Detect which cell encompasses the target text, then output its (X, Y) center coordinate. 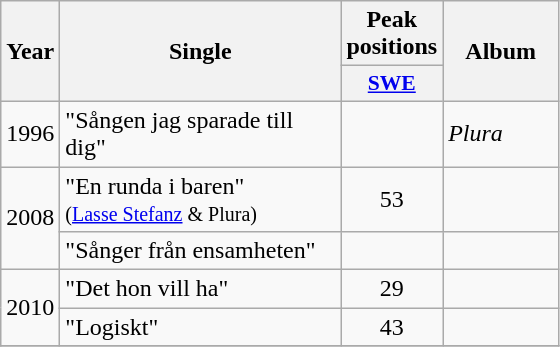
"Det hon vill ha" (200, 289)
53 (392, 198)
"Sånger från ensamheten" (200, 251)
43 (392, 327)
29 (392, 289)
Album (501, 52)
Single (200, 52)
2008 (30, 218)
2010 (30, 308)
Peak positions (392, 34)
Plura (501, 134)
"Logiskt" (200, 327)
SWE (392, 84)
Year (30, 52)
"Sången jag sparade till dig" (200, 134)
"En runda i baren"(Lasse Stefanz & Plura) (200, 198)
1996 (30, 134)
